Find where the given text appears and provide that cell's center as (x, y) coordinate. 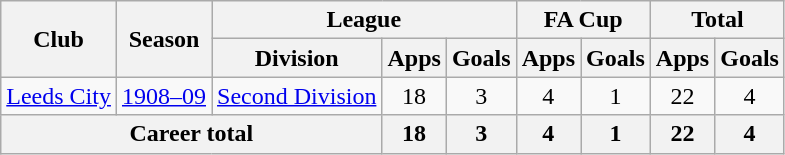
FA Cup (583, 20)
Division (297, 58)
Total (717, 20)
Season (164, 39)
Second Division (297, 96)
1908–09 (164, 96)
Leeds City (59, 96)
Club (59, 39)
League (364, 20)
Career total (192, 134)
